Detect which cell encompasses the target text, then output its (X, Y) center coordinate. 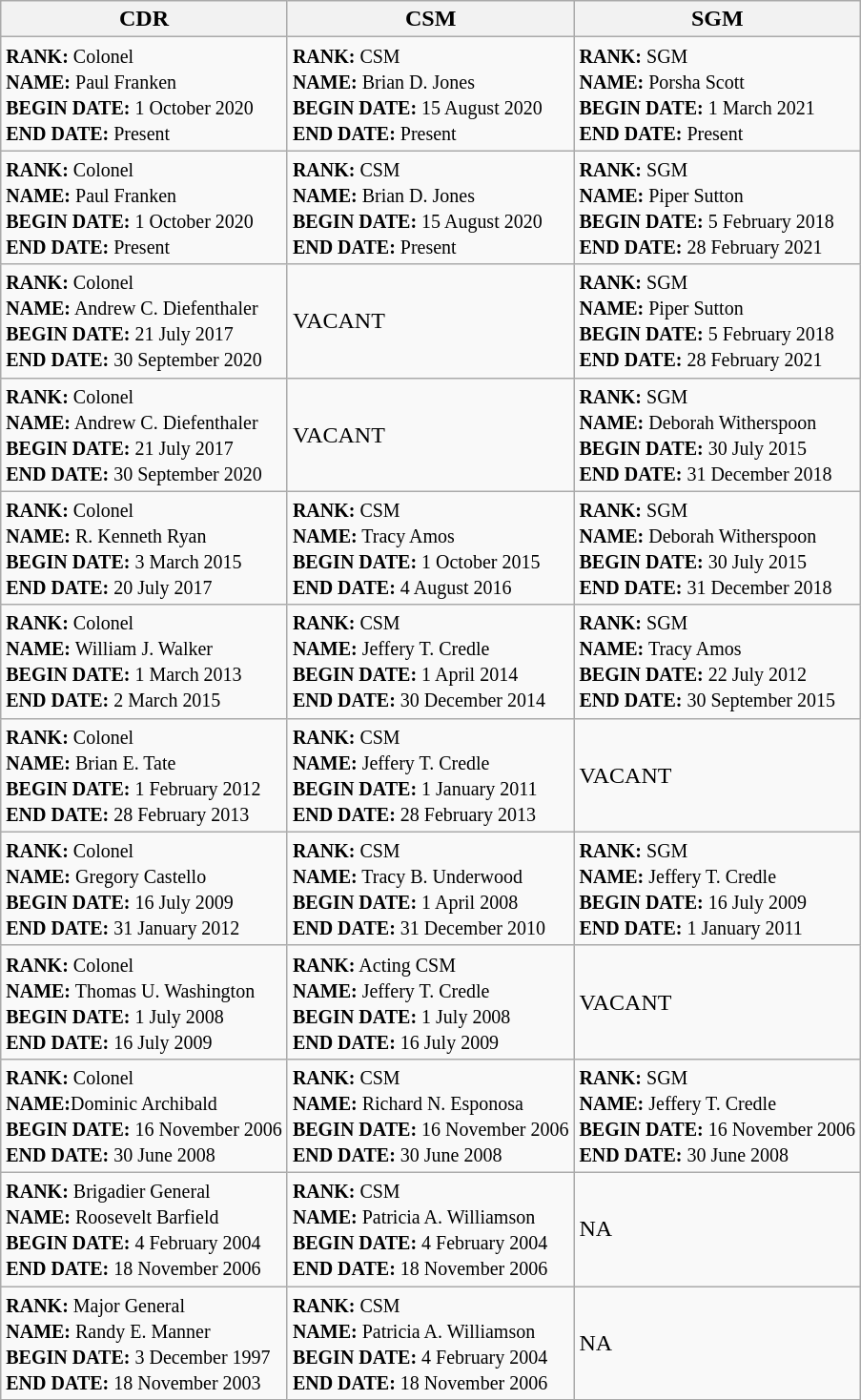
RANK: ColonelNAME: William J. WalkerBEGIN DATE: 1 March 2013END DATE: 2 March 2015 (145, 662)
RANK: SGMNAME: Porsha ScottBEGIN DATE: 1 March 2021END DATE: Present (717, 93)
RANK: Major GeneralNAME: Randy E. MannerBEGIN DATE: 3 December 1997END DATE: 18 November 2003 (145, 1343)
RANK: Acting CSMNAME: Jeffery T. CredleBEGIN DATE: 1 July 2008END DATE: 16 July 2009 (431, 1001)
RANK: ColonelNAME: Thomas U. WashingtonBEGIN DATE: 1 July 2008END DATE: 16 July 2009 (145, 1001)
RANK: CSMNAME: Tracy B. UnderwoodBEGIN DATE: 1 April 2008END DATE: 31 December 2010 (431, 889)
RANK: CSMNAME: Richard N. EsponosaBEGIN DATE: 16 November 2006END DATE: 30 June 2008 (431, 1116)
CDR (145, 19)
RANK: SGMNAME: Tracy AmosBEGIN DATE: 22 July 2012END DATE: 30 September 2015 (717, 662)
RANK: ColonelNAME: R. Kenneth RyanBEGIN DATE: 3 March 2015END DATE: 20 July 2017 (145, 547)
RANK: ColonelNAME:Dominic ArchibaldBEGIN DATE: 16 November 2006END DATE: 30 June 2008 (145, 1116)
RANK: ColonelNAME: Gregory CastelloBEGIN DATE: 16 July 2009END DATE: 31 January 2012 (145, 889)
RANK: CSMNAME: Jeffery T. CredleBEGIN DATE: 1 January 2011END DATE: 28 February 2013 (431, 774)
RANK: SGMNAME: Jeffery T. CredleBEGIN DATE: 16 November 2006END DATE: 30 June 2008 (717, 1116)
RANK: CSMNAME: Tracy AmosBEGIN DATE: 1 October 2015END DATE: 4 August 2016 (431, 547)
RANK: CSMNAME: Jeffery T. CredleBEGIN DATE: 1 April 2014END DATE: 30 December 2014 (431, 662)
CSM (431, 19)
RANK: ColonelNAME: Brian E. TateBEGIN DATE: 1 February 2012END DATE: 28 February 2013 (145, 774)
SGM (717, 19)
RANK: SGMNAME: Jeffery T. CredleBEGIN DATE: 16 July 2009END DATE: 1 January 2011 (717, 889)
RANK: Brigadier GeneralNAME: Roosevelt BarfieldBEGIN DATE: 4 February 2004END DATE: 18 November 2006 (145, 1228)
